Determine the [x, y] coordinate at the center of the cell enclosing the given text.  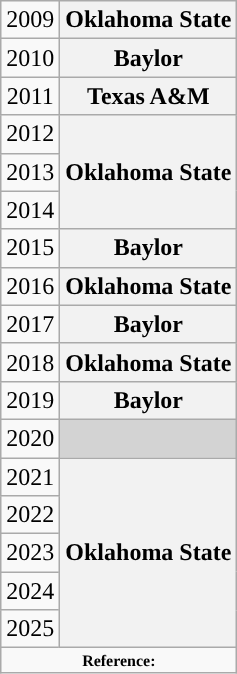
2010 [30, 58]
2024 [30, 591]
2019 [30, 400]
2021 [30, 477]
2015 [30, 248]
2023 [30, 553]
2014 [30, 210]
2022 [30, 515]
2020 [30, 438]
2011 [30, 96]
2009 [30, 20]
2018 [30, 362]
2016 [30, 286]
2017 [30, 324]
2013 [30, 172]
2012 [30, 134]
2025 [30, 629]
Texas A&M [148, 96]
Reference: [119, 660]
